Return [X, Y] of the center of cell containing provided text 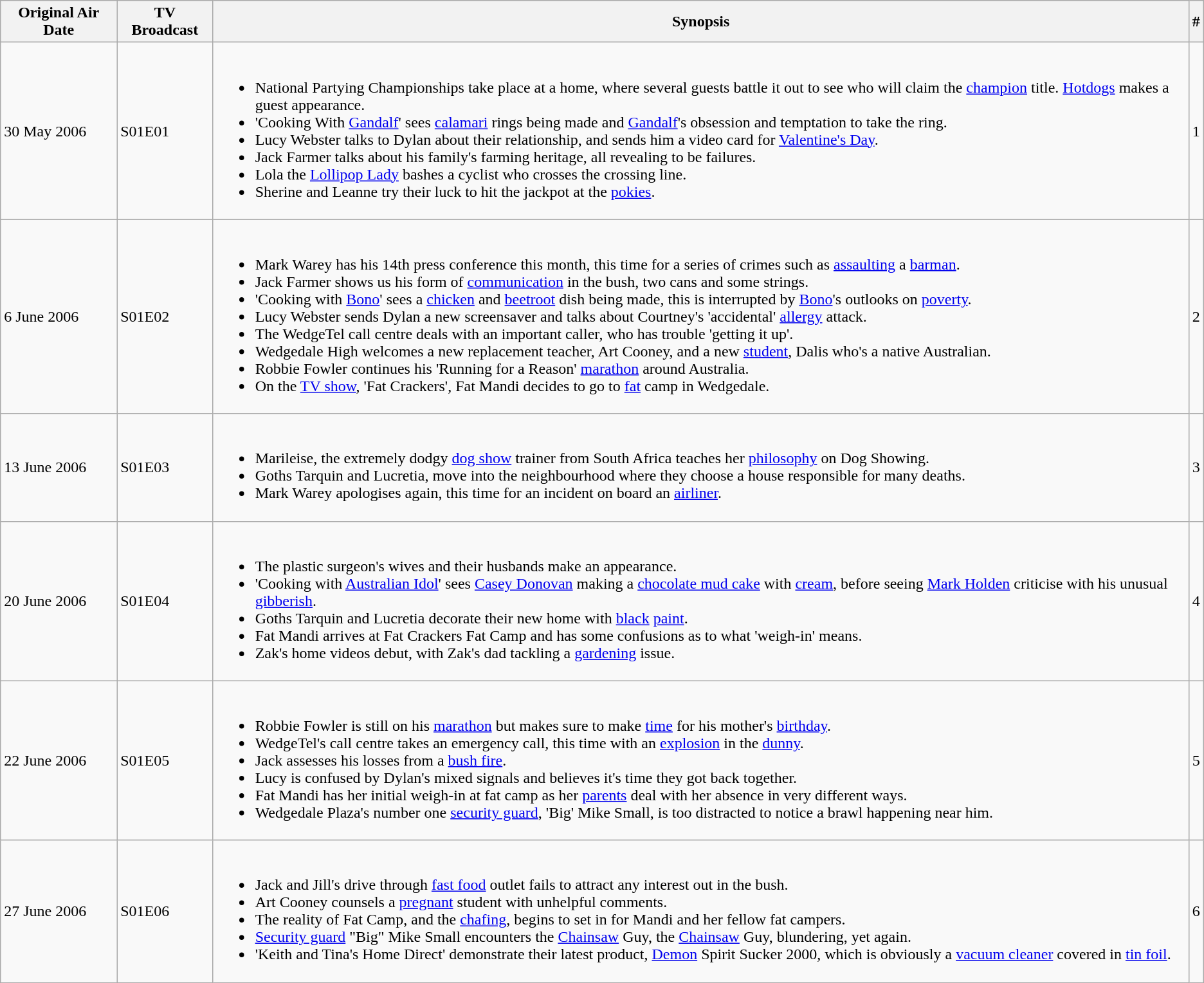
6 [1196, 911]
Original Air Date [59, 22]
5 [1196, 760]
S01E04 [165, 601]
2 [1196, 317]
S01E01 [165, 131]
S01E05 [165, 760]
1 [1196, 131]
Synopsis [701, 22]
13 June 2006 [59, 467]
TV Broadcast [165, 22]
3 [1196, 467]
4 [1196, 601]
30 May 2006 [59, 131]
S01E02 [165, 317]
# [1196, 22]
20 June 2006 [59, 601]
6 June 2006 [59, 317]
27 June 2006 [59, 911]
22 June 2006 [59, 760]
S01E06 [165, 911]
S01E03 [165, 467]
